Determine the [X, Y] coordinate at the center of the cell enclosing the given text.  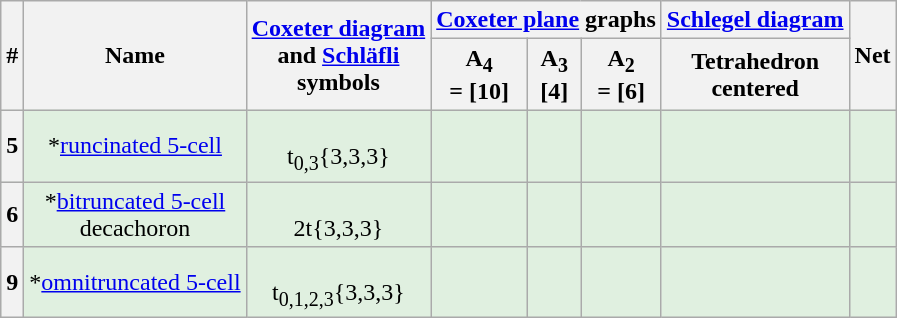
6 [12, 214]
9 [12, 282]
Schlegel diagram [755, 20]
Coxeter diagramand Schläflisymbols [338, 56]
*omnitruncated 5-cell [135, 282]
Coxeter plane graphs [546, 20]
Net [872, 56]
t0,3{3,3,3} [338, 146]
*bitruncated 5-celldecachoron [135, 214]
2t{3,3,3} [338, 214]
Name [135, 56]
*runcinated 5-cell [135, 146]
A4 = [10] [480, 74]
t0,1,2,3{3,3,3} [338, 282]
A2 = [6] [621, 74]
A3[4] [554, 74]
Tetrahedroncentered [755, 74]
5 [12, 146]
# [12, 56]
